Locate the cell with the specified text and output its (X, Y) center coordinate. 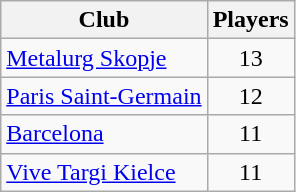
12 (250, 96)
Metalurg Skopje (104, 58)
13 (250, 58)
Paris Saint-Germain (104, 96)
Club (104, 20)
Vive Targi Kielce (104, 172)
Barcelona (104, 134)
Players (250, 20)
